From the cell containing the given text, extract its center point as (X, Y) coordinate. 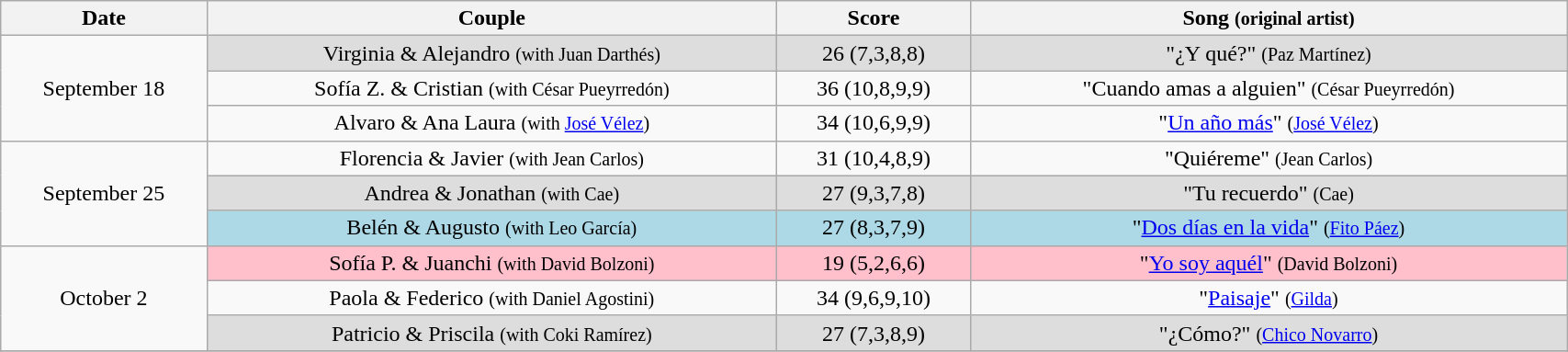
34 (10,6,9,9) (874, 123)
Virginia & Alejandro (with Juan Darthés) (492, 53)
Couple (492, 18)
October 2 (104, 298)
31 (10,4,8,9) (874, 158)
27 (9,3,7,8) (874, 193)
Patricio & Priscila (with Coki Ramírez) (492, 333)
"Dos días en la vida" (Fito Páez) (1268, 228)
26 (7,3,8,8) (874, 53)
Sofía Z. & Cristian (with César Pueyrredón) (492, 88)
Score (874, 18)
"Quiéreme" (Jean Carlos) (1268, 158)
Florencia & Javier (with Jean Carlos) (492, 158)
34 (9,6,9,10) (874, 298)
Date (104, 18)
Song (original artist) (1268, 18)
19 (5,2,6,6) (874, 263)
September 18 (104, 88)
September 25 (104, 193)
36 (10,8,9,9) (874, 88)
Andrea & Jonathan (with Cae) (492, 193)
27 (7,3,8,9) (874, 333)
Alvaro & Ana Laura (with José Vélez) (492, 123)
Sofía P. & Juanchi (with David Bolzoni) (492, 263)
"Tu recuerdo" (Cae) (1268, 193)
"¿Y qué?" (Paz Martínez) (1268, 53)
"Yo soy aquél" (David Bolzoni) (1268, 263)
Paola & Federico (with Daniel Agostini) (492, 298)
"Un año más" (José Vélez) (1268, 123)
Belén & Augusto (with Leo García) (492, 228)
27 (8,3,7,9) (874, 228)
"Paisaje" (Gilda) (1268, 298)
"Cuando amas a alguien" (César Pueyrredón) (1268, 88)
"¿Cómo?" (Chico Novarro) (1268, 333)
